Pinpoint the cell where the given text exists, returning its [x, y] midpoint coordinate. 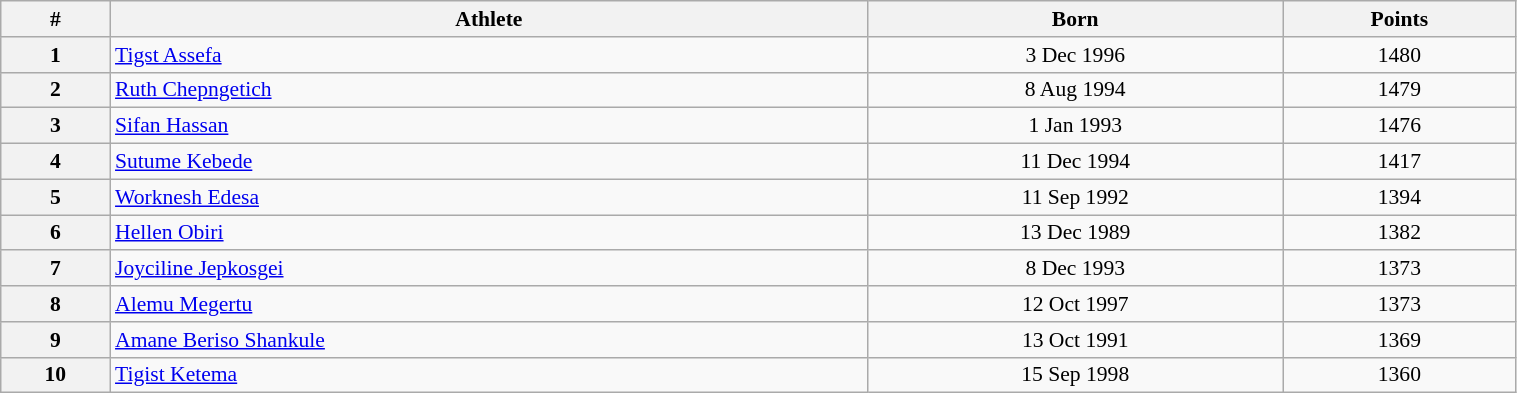
8 Aug 1994 [1076, 90]
15 Sep 1998 [1076, 375]
4 [56, 162]
Alemu Megertu [489, 304]
1369 [1400, 340]
1479 [1400, 90]
7 [56, 269]
# [56, 19]
1394 [1400, 197]
Joyciline Jepkosgei [489, 269]
Sifan Hassan [489, 126]
1382 [1400, 233]
Tigist Ketema [489, 375]
13 Dec 1989 [1076, 233]
12 Oct 1997 [1076, 304]
Worknesh Edesa [489, 197]
13 Oct 1991 [1076, 340]
11 Dec 1994 [1076, 162]
Points [1400, 19]
10 [56, 375]
Hellen Obiri [489, 233]
Athlete [489, 19]
1 [56, 55]
2 [56, 90]
9 [56, 340]
11 Sep 1992 [1076, 197]
6 [56, 233]
3 Dec 1996 [1076, 55]
8 Dec 1993 [1076, 269]
Sutume Kebede [489, 162]
Amane Beriso Shankule [489, 340]
1476 [1400, 126]
5 [56, 197]
1417 [1400, 162]
Tigst Assefa [489, 55]
Ruth Chepngetich [489, 90]
3 [56, 126]
8 [56, 304]
1 Jan 1993 [1076, 126]
1480 [1400, 55]
1360 [1400, 375]
Born [1076, 19]
